Locate the cell with the specified text and output its [X, Y] center coordinate. 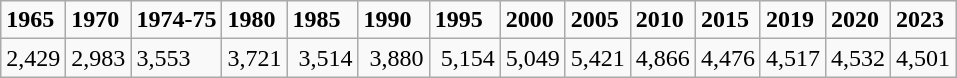
3,553 [176, 58]
3,880 [394, 58]
1985 [322, 20]
2020 [858, 20]
3,514 [322, 58]
4,476 [728, 58]
5,049 [532, 58]
2,429 [34, 58]
1980 [254, 20]
2019 [792, 20]
1995 [464, 20]
4,517 [792, 58]
1974-75 [176, 20]
2000 [532, 20]
4,866 [662, 58]
2023 [924, 20]
2015 [728, 20]
2010 [662, 20]
1965 [34, 20]
4,532 [858, 58]
4,501 [924, 58]
2,983 [98, 58]
2005 [598, 20]
1990 [394, 20]
3,721 [254, 58]
1970 [98, 20]
5,154 [464, 58]
5,421 [598, 58]
